Provide the [x, y] coordinate of the cell's center where the given text is located.  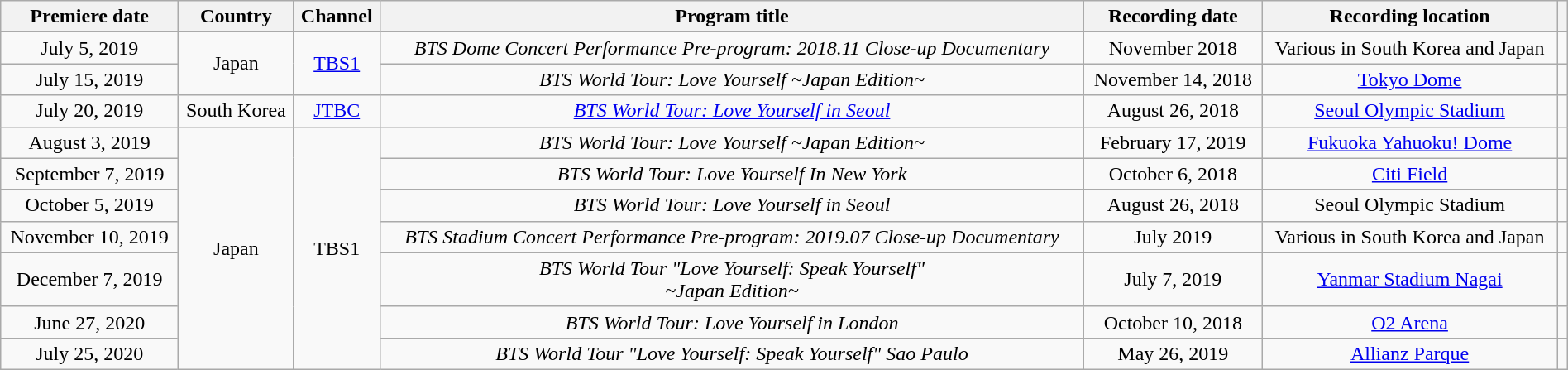
Recording location [1410, 17]
June 27, 2020 [89, 322]
October 10, 2018 [1173, 322]
October 6, 2018 [1173, 174]
May 26, 2019 [1173, 353]
July 15, 2019 [89, 79]
Tokyo Dome [1410, 79]
BTS Stadium Concert Performance Pre-program: 2019.07 Close-up Documentary [732, 237]
Yanmar Stadium Nagai [1410, 280]
JTBC [337, 111]
Channel [337, 17]
November 14, 2018 [1173, 79]
South Korea [237, 111]
September 7, 2019 [89, 174]
July 5, 2019 [89, 48]
Citi Field [1410, 174]
July 25, 2020 [89, 353]
Fukuoka Yahuoku! Dome [1410, 142]
BTS World Tour "Love Yourself: Speak Yourself" Sao Paulo [732, 353]
Country [237, 17]
BTS World Tour: Love Yourself in London [732, 322]
BTS Dome Concert Performance Pre-program: 2018.11 Close-up Documentary [732, 48]
November 2018 [1173, 48]
O2 Arena [1410, 322]
Recording date [1173, 17]
Program title [732, 17]
Premiere date [89, 17]
August 3, 2019 [89, 142]
October 5, 2019 [89, 205]
July 2019 [1173, 237]
July 7, 2019 [1173, 280]
BTS World Tour: Love Yourself In New York [732, 174]
December 7, 2019 [89, 280]
Allianz Parque [1410, 353]
BTS World Tour "Love Yourself: Speak Yourself"~Japan Edition~ [732, 280]
July 20, 2019 [89, 111]
November 10, 2019 [89, 237]
February 17, 2019 [1173, 142]
